Provide the [x, y] coordinate of the cell's center where the given text is located.  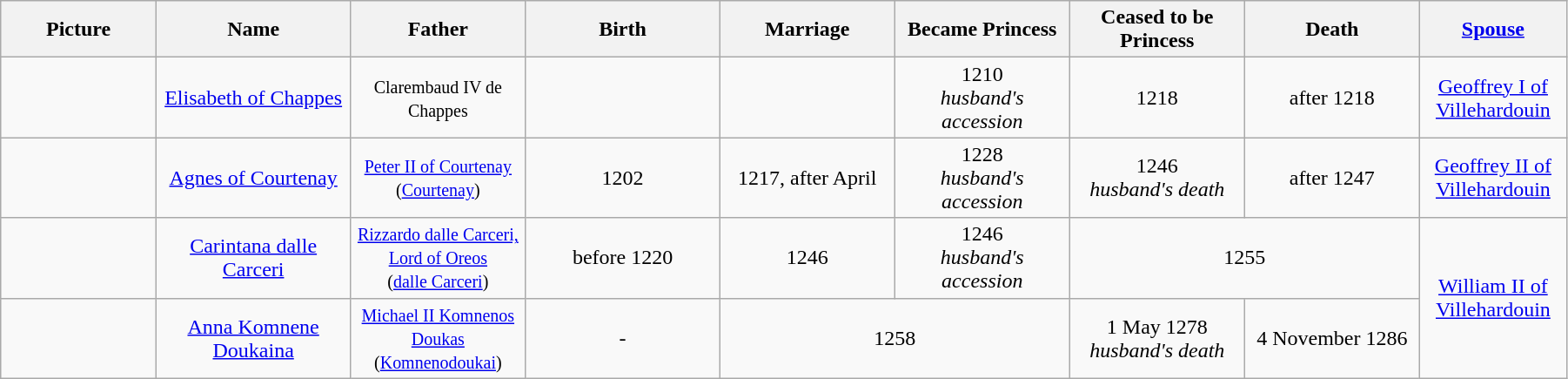
Anna Komnene Doukaina [252, 338]
Ceased to be Princess [1157, 30]
1 May 1278husband's death [1157, 338]
after 1247 [1331, 178]
1246 [807, 258]
1246husband's death [1157, 178]
1255 [1244, 258]
after 1218 [1331, 98]
Geoffrey I of Villehardouin [1493, 98]
Agnes of Courtenay [252, 178]
1258 [895, 338]
1202 [623, 178]
Clarembaud IV de Chappes [439, 98]
Picture [78, 30]
4 November 1286 [1331, 338]
Carintana dalle Carceri [252, 258]
Became Princess [982, 30]
before 1220 [623, 258]
1218 [1157, 98]
Birth [623, 30]
1217, after April [807, 178]
Elisabeth of Chappes [252, 98]
Michael II Komnenos Doukas(Komnenodoukai) [439, 338]
Rizzardo dalle Carceri, Lord of Oreos(dalle Carceri) [439, 258]
Spouse [1493, 30]
Father [439, 30]
1246husband's accession [982, 258]
1228husband's accession [982, 178]
Peter II of Courtenay(Courtenay) [439, 178]
Death [1331, 30]
Marriage [807, 30]
1210husband's accession [982, 98]
Name [252, 30]
William II of Villehardouin [1493, 298]
- [623, 338]
Geoffrey II of Villehardouin [1493, 178]
